Determine the [X, Y] coordinate at the center of the cell enclosing the given text.  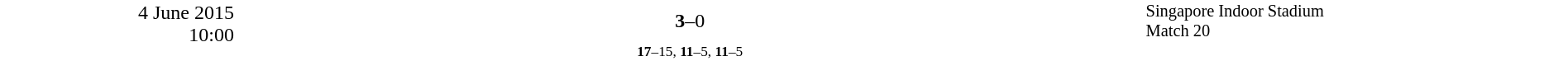
Singapore Indoor StadiumMatch 20 [1356, 21]
4 June 201510:00 [117, 30]
17–15, 11–5, 11–5 [690, 51]
3–0 [690, 21]
